For the text-containing cell, return its midpoint in [X, Y] coordinate format. 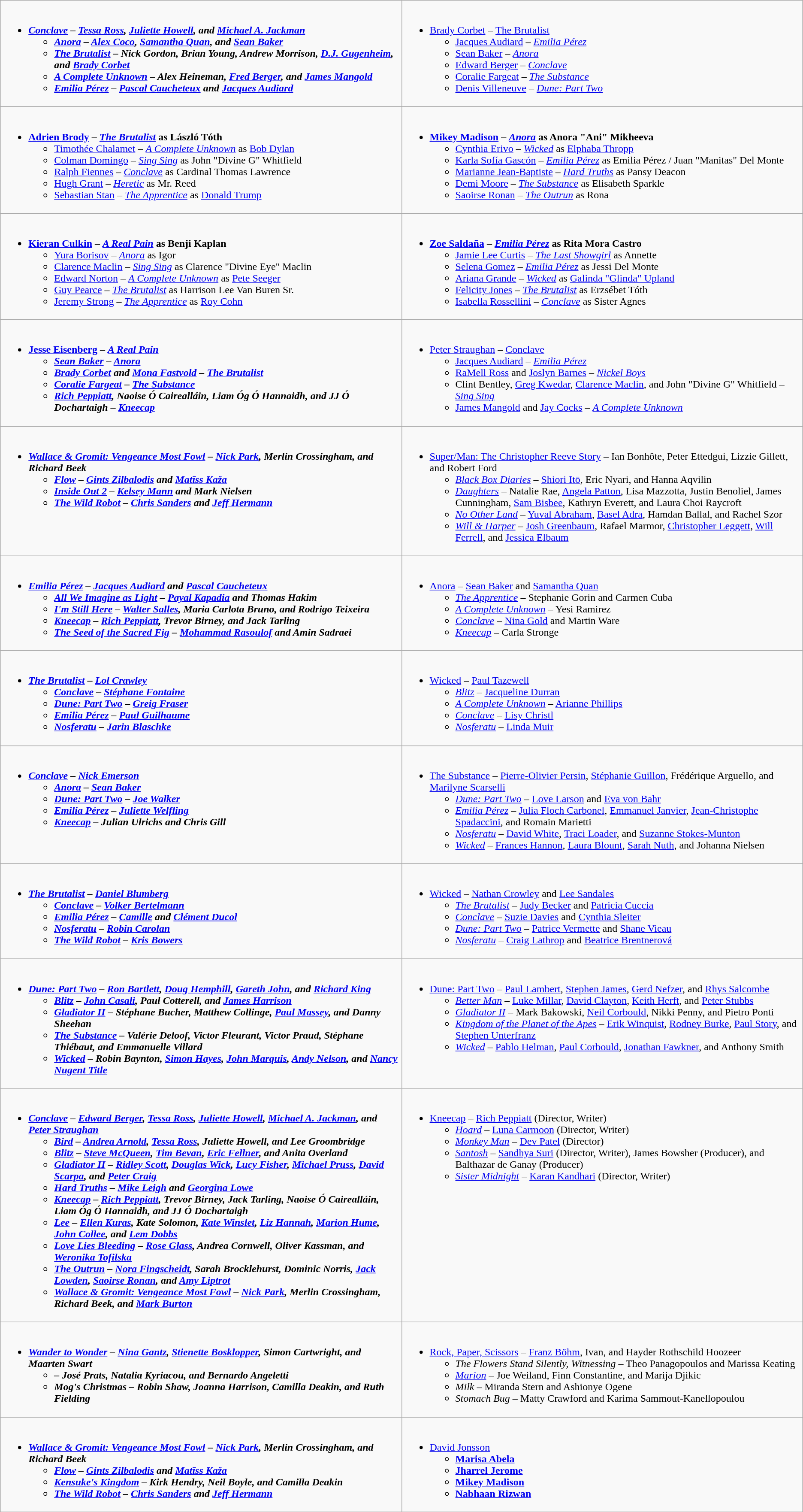
The Brutalist – Lol CrawleyConclave – Stéphane FontaineDune: Part Two – Greig FraserEmilia Pérez – Paul GuilhaumeNosferatu – Jarin Blaschke [201, 698]
David JonssonMarisa AbelaJharrel JeromeMikey MadisonNabhaan Rizwan [602, 1464]
Wicked – Paul TazewellBlitz – Jacqueline DurranA Complete Unknown – Arianne PhillipsConclave – Lisy ChristlNosferatu – Linda Muir [602, 698]
Conclave – Nick EmersonAnora – Sean BakerDune: Part Two – Joe WalkerEmilia Pérez – Juliette WelflingKneecap – Julian Ulrichs and Chris Gill [201, 804]
